Search for the cell housing the specified text and yield its (X, Y) center coordinate. 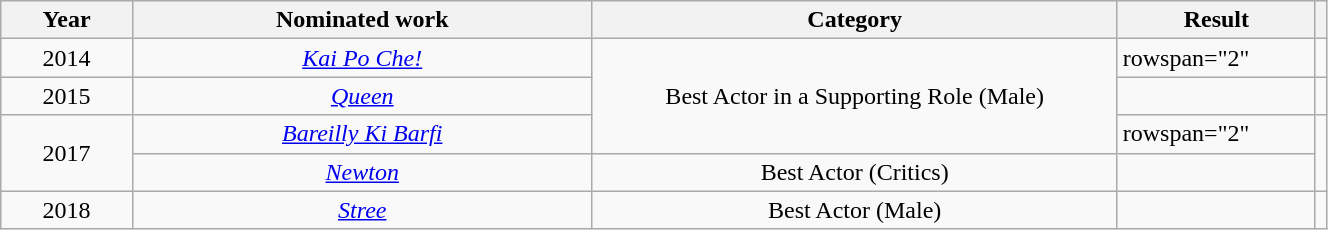
2015 (67, 96)
Kai Po Che! (362, 58)
Category (854, 20)
2014 (67, 58)
Queen (362, 96)
Bareilly Ki Barfi (362, 134)
Best Actor (Male) (854, 210)
Newton (362, 172)
Nominated work (362, 20)
Best Actor (Critics) (854, 172)
2018 (67, 210)
Result (1216, 20)
Best Actor in a Supporting Role (Male) (854, 96)
Stree (362, 210)
Year (67, 20)
2017 (67, 153)
